From the cell containing the given text, extract its center point as [x, y] coordinate. 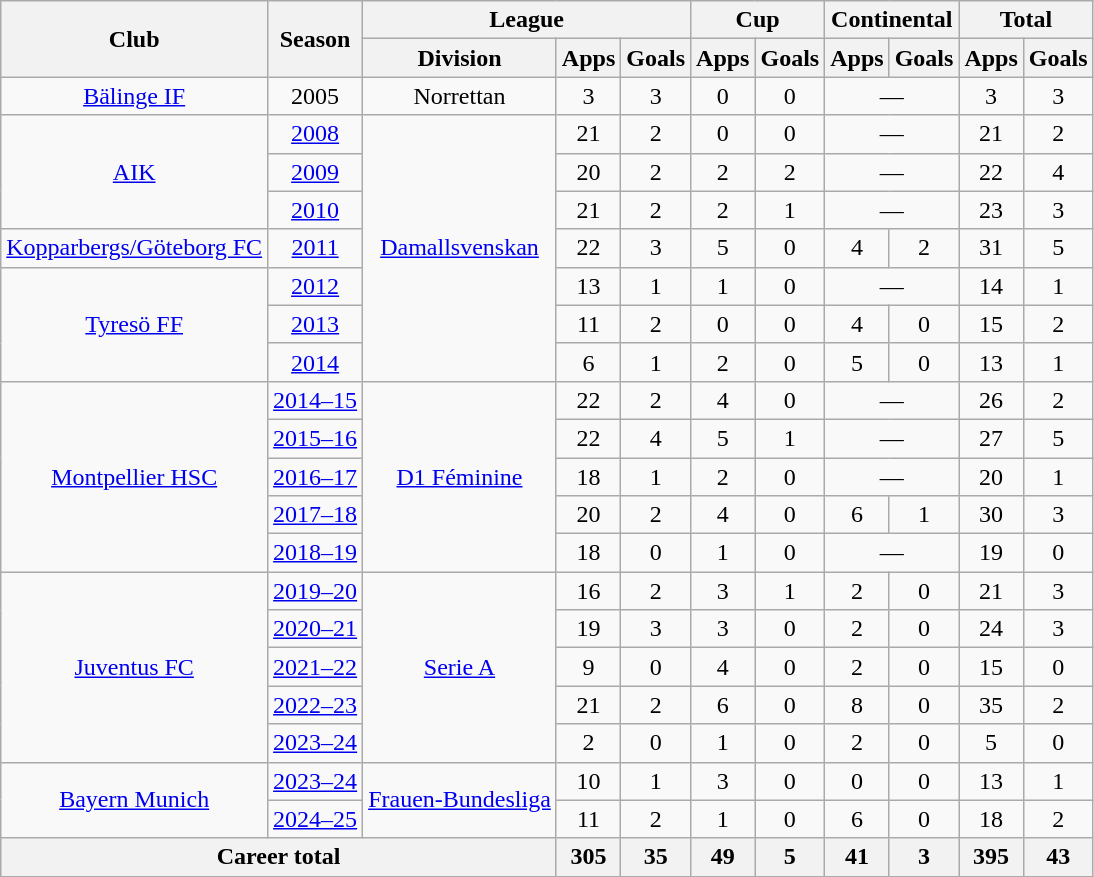
2014–15 [316, 400]
Kopparbergs/Göteborg FC [134, 248]
2019–20 [316, 591]
395 [991, 857]
2022–23 [316, 705]
2016–17 [316, 477]
Juventus FC [134, 667]
16 [588, 591]
2020–21 [316, 629]
Division [460, 58]
2015–16 [316, 438]
43 [1058, 857]
31 [991, 248]
10 [588, 781]
23 [991, 210]
Continental [892, 20]
41 [857, 857]
2008 [316, 134]
Tyresö FF [134, 324]
Norrettan [460, 96]
2017–18 [316, 515]
14 [991, 286]
Montpellier HSC [134, 476]
30 [991, 515]
Club [134, 39]
26 [991, 400]
2013 [316, 324]
AIK [134, 172]
Serie A [460, 667]
27 [991, 438]
Frauen-Bundesliga [460, 800]
49 [723, 857]
9 [588, 667]
8 [857, 705]
Career total [279, 857]
Total [1026, 20]
2024–25 [316, 819]
2012 [316, 286]
2009 [316, 172]
2018–19 [316, 553]
D1 Féminine [460, 476]
2014 [316, 362]
Bayern Munich [134, 800]
Damallsvenskan [460, 248]
2005 [316, 96]
2011 [316, 248]
2010 [316, 210]
Cup [758, 20]
24 [991, 629]
305 [588, 857]
2021–22 [316, 667]
League [527, 20]
Season [316, 39]
Bälinge IF [134, 96]
